Locate the cell with the specified text and output its (X, Y) center coordinate. 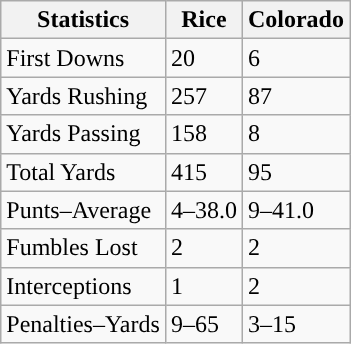
158 (204, 134)
Penalties–Yards (84, 324)
20 (204, 58)
Interceptions (84, 286)
6 (296, 58)
3–15 (296, 324)
95 (296, 172)
Rice (204, 20)
First Downs (84, 58)
Statistics (84, 20)
8 (296, 134)
Punts–Average (84, 210)
Yards Passing (84, 134)
87 (296, 96)
1 (204, 286)
9–41.0 (296, 210)
415 (204, 172)
Yards Rushing (84, 96)
Fumbles Lost (84, 248)
9–65 (204, 324)
257 (204, 96)
Total Yards (84, 172)
Colorado (296, 20)
4–38.0 (204, 210)
